Return the [X, Y] coordinate for the center point of the cell that contains the specified text.  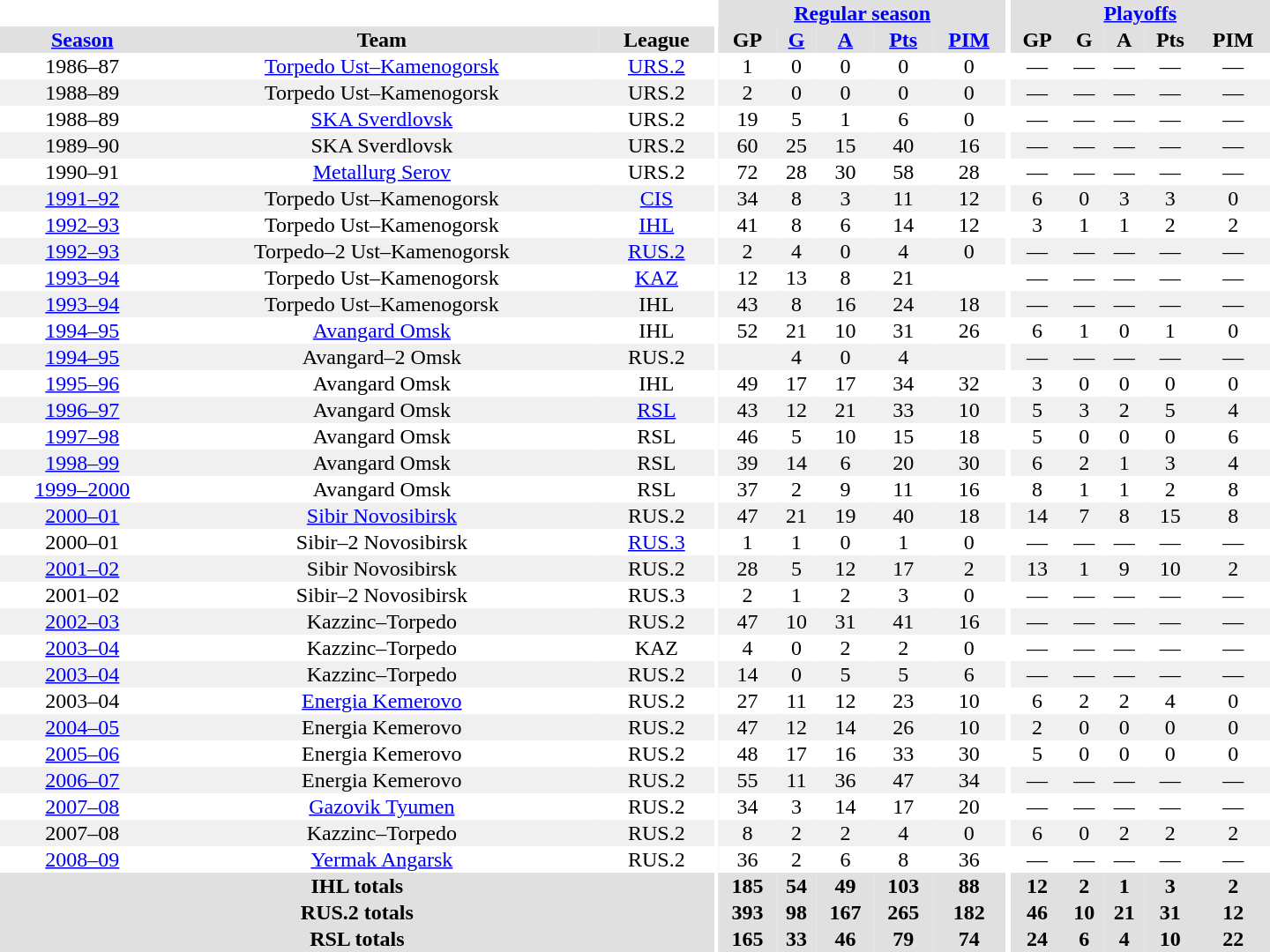
393 [748, 912]
1989–90 [83, 145]
Season [83, 40]
RUS.2 totals [357, 912]
32 [969, 383]
1999–2000 [83, 489]
IHL totals [357, 886]
Torpedo–2 Ust–Kamenogorsk [382, 251]
CIS [656, 198]
165 [748, 939]
1986–87 [83, 66]
79 [903, 939]
167 [846, 912]
1996–97 [83, 410]
72 [748, 172]
23 [903, 701]
74 [969, 939]
2008–09 [83, 859]
2005–06 [83, 754]
1990–91 [83, 172]
1991–92 [83, 198]
RSL totals [357, 939]
52 [748, 331]
88 [969, 886]
58 [903, 172]
Gazovik Tyumen [382, 807]
54 [796, 886]
1995–96 [83, 383]
Team [382, 40]
48 [748, 754]
2006–07 [83, 780]
185 [748, 886]
182 [969, 912]
55 [748, 780]
Metallurg Serov [382, 172]
22 [1233, 939]
Regular season [863, 13]
1997–98 [83, 436]
60 [748, 145]
265 [903, 912]
37 [748, 489]
27 [748, 701]
Yermak Angarsk [382, 859]
1998–99 [83, 463]
25 [796, 145]
2004–05 [83, 727]
39 [748, 463]
League [656, 40]
Avangard–2 Omsk [382, 357]
98 [796, 912]
7 [1085, 516]
103 [903, 886]
2002–03 [83, 621]
Playoffs [1140, 13]
